From the cell containing the given text, extract its center point as (X, Y) coordinate. 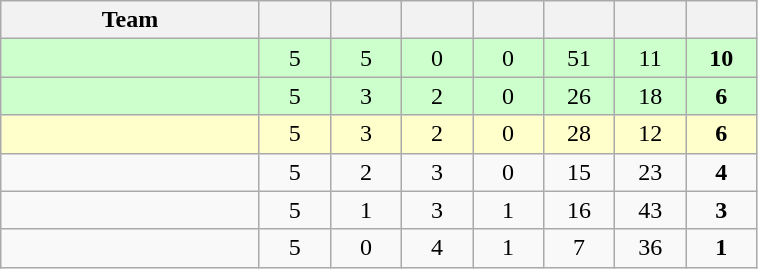
28 (580, 134)
26 (580, 96)
7 (580, 248)
12 (650, 134)
Team (130, 20)
23 (650, 172)
15 (580, 172)
18 (650, 96)
36 (650, 248)
43 (650, 210)
51 (580, 58)
11 (650, 58)
16 (580, 210)
10 (722, 58)
